Provide the (X, Y) coordinate of the cell's center where the given text is located.  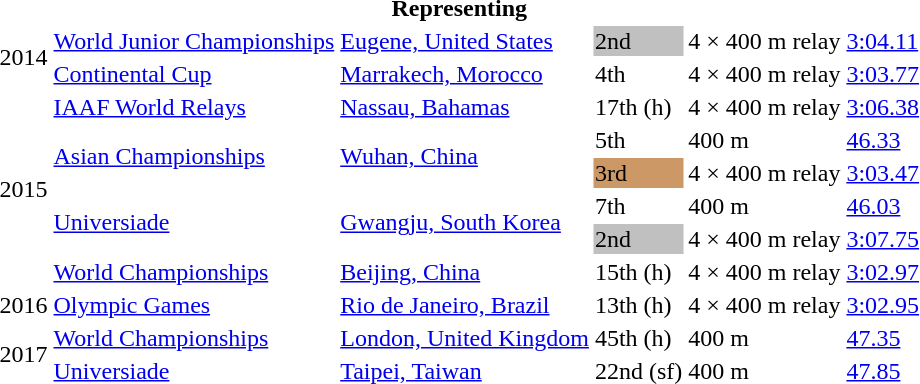
45th (h) (638, 338)
13th (h) (638, 305)
Nassau, Bahamas (465, 107)
Universiade (194, 222)
3rd (638, 173)
Wuhan, China (465, 156)
Olympic Games (194, 305)
5th (638, 140)
Eugene, United States (465, 41)
Beijing, China (465, 272)
Continental Cup (194, 74)
15th (h) (638, 272)
Rio de Janeiro, Brazil (465, 305)
17th (h) (638, 107)
7th (638, 206)
Gwangju, South Korea (465, 222)
London, United Kingdom (465, 338)
Marrakech, Morocco (465, 74)
World Junior Championships (194, 41)
IAAF World Relays (194, 107)
Asian Championships (194, 156)
4th (638, 74)
